Output the (X, Y) coordinate of the center of the cell containing the given text.  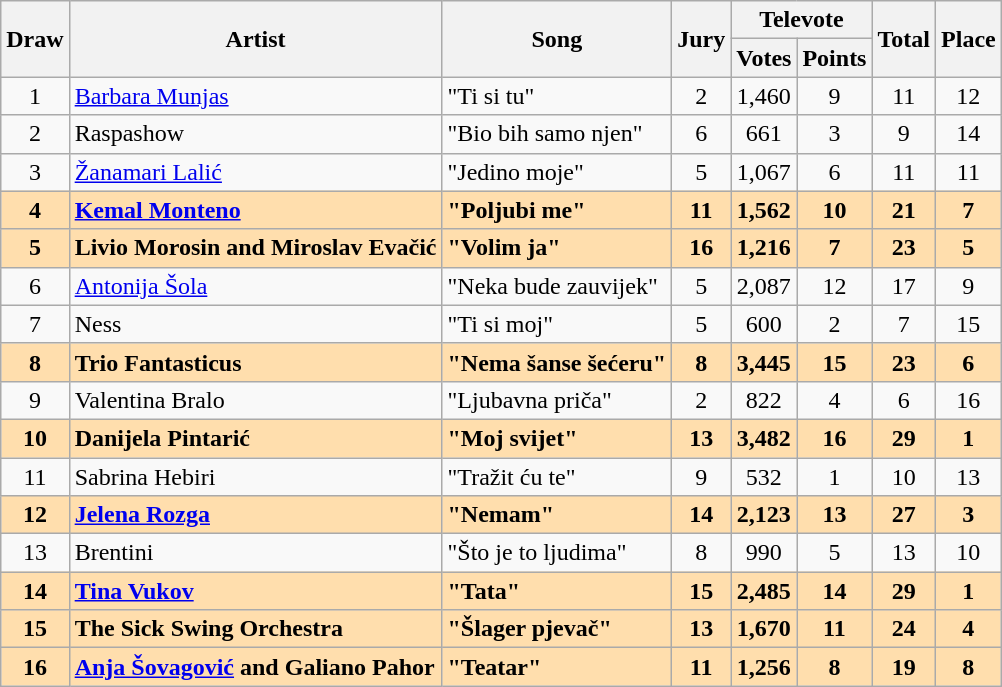
Total (904, 39)
"Jedino moje" (557, 172)
Ness (256, 324)
"Poljubi me" (557, 210)
532 (764, 477)
Anja Šovagović and Galiano Pahor (256, 667)
Barbara Munjas (256, 96)
"Ti si tu" (557, 96)
3,482 (764, 438)
"Tata" (557, 591)
Votes (764, 58)
Danijela Pintarić (256, 438)
"Šlager pjevač" (557, 629)
"Nemam" (557, 515)
Points (834, 58)
Antonija Šola (256, 286)
Kemal Monteno (256, 210)
2,485 (764, 591)
2,123 (764, 515)
2,087 (764, 286)
"Ljubavna priča" (557, 400)
661 (764, 134)
Place (969, 39)
600 (764, 324)
Televote (802, 20)
Jury (702, 39)
Song (557, 39)
Raspashow (256, 134)
1,670 (764, 629)
"Moj svijet" (557, 438)
1,216 (764, 248)
Livio Morosin and Miroslav Evačić (256, 248)
Sabrina Hebiri (256, 477)
Tina Vukov (256, 591)
21 (904, 210)
1,562 (764, 210)
The Sick Swing Orchestra (256, 629)
"Neka bude zauvijek" (557, 286)
Žanamari Lalić (256, 172)
24 (904, 629)
1,256 (764, 667)
19 (904, 667)
"Što je to ljudima" (557, 553)
1,460 (764, 96)
Trio Fantasticus (256, 362)
17 (904, 286)
27 (904, 515)
Draw (35, 39)
Artist (256, 39)
"Nema šanse šećeru" (557, 362)
990 (764, 553)
"Bio bih samo njen" (557, 134)
Valentina Bralo (256, 400)
"Ti si moj" (557, 324)
3,445 (764, 362)
"Volim ja" (557, 248)
"Teatar" (557, 667)
Brentini (256, 553)
"Tražit ću te" (557, 477)
Jelena Rozga (256, 515)
822 (764, 400)
1,067 (764, 172)
